Return [X, Y] of the center of cell containing provided text 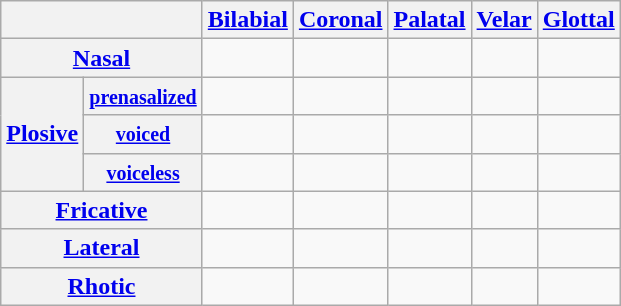
Nasal [102, 58]
Glottal [578, 20]
Velar [504, 20]
Bilabial [248, 20]
Fricative [102, 210]
Plosive [42, 134]
Rhotic [102, 286]
Palatal [430, 20]
Lateral [102, 248]
voiceless [143, 172]
Coronal [340, 20]
voiced [143, 134]
prenasalized [143, 96]
